Return the (x, y) coordinate for the center point of the cell that contains the specified text.  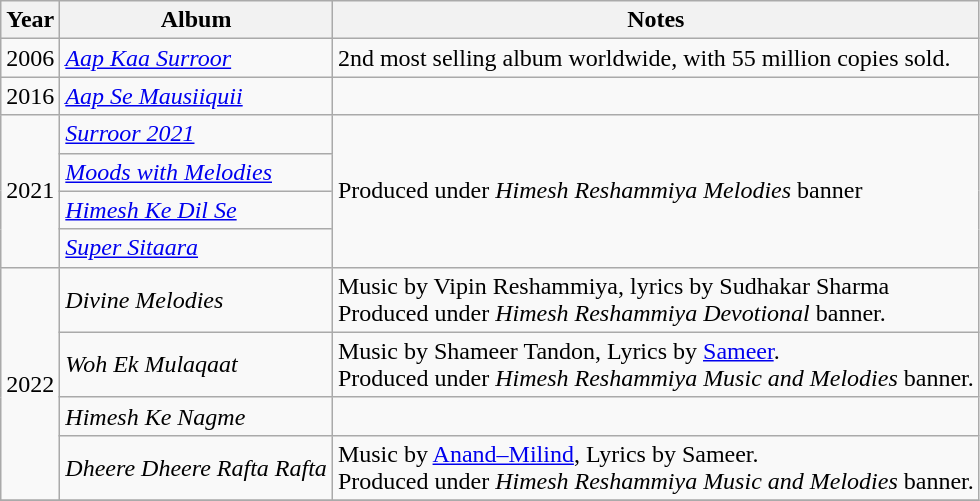
Himesh Ke Dil Se (196, 210)
Divine Melodies (196, 300)
Album (196, 20)
Notes (656, 20)
Aap Se Mausiiquii (196, 96)
2006 (30, 58)
2nd most selling album worldwide, with 55 million copies sold. (656, 58)
Aap Kaa Surroor (196, 58)
2016 (30, 96)
Music by Anand–Milind, Lyrics by Sameer. Produced under Himesh Reshammiya Music and Melodies banner. (656, 468)
Moods with Melodies (196, 172)
Super Sitaara (196, 248)
Music by Vipin Reshammiya, lyrics by Sudhakar Sharma Produced under Himesh Reshammiya Devotional banner. (656, 300)
Woh Ek Mulaqaat (196, 364)
Year (30, 20)
Himesh Ke Nagme (196, 416)
Dheere Dheere Rafta Rafta (196, 468)
2021 (30, 191)
2022 (30, 384)
Produced under Himesh Reshammiya Melodies banner (656, 191)
Surroor 2021 (196, 134)
Music by Shameer Tandon, Lyrics by Sameer. Produced under Himesh Reshammiya Music and Melodies banner. (656, 364)
